Identify which cell holds the provided text, then report its [X, Y] central coordinate. 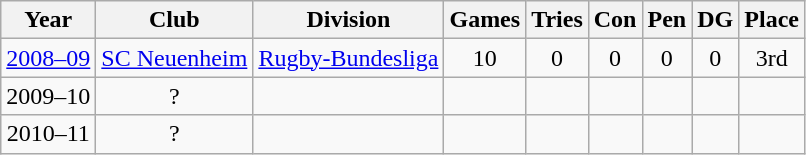
Year [48, 20]
Pen [667, 20]
Place [772, 20]
2009–10 [48, 96]
Tries [558, 20]
Division [348, 20]
10 [485, 58]
SC Neuenheim [174, 58]
Rugby-Bundesliga [348, 58]
Club [174, 20]
DG [716, 20]
3rd [772, 58]
Games [485, 20]
Con [615, 20]
2008–09 [48, 58]
2010–11 [48, 134]
